Output the [x, y] coordinate of the center of the cell containing the given text.  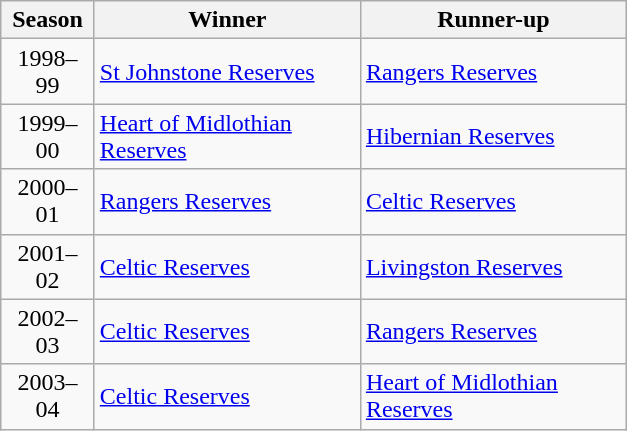
2002–03 [48, 332]
Livingston Reserves [493, 266]
St Johnstone Reserves [227, 72]
2000–01 [48, 202]
Runner-up [493, 20]
1998–99 [48, 72]
1999–00 [48, 136]
2003–04 [48, 396]
Hibernian Reserves [493, 136]
2001–02 [48, 266]
Winner [227, 20]
Season [48, 20]
